Pinpoint the cell where the given text exists, returning its (X, Y) midpoint coordinate. 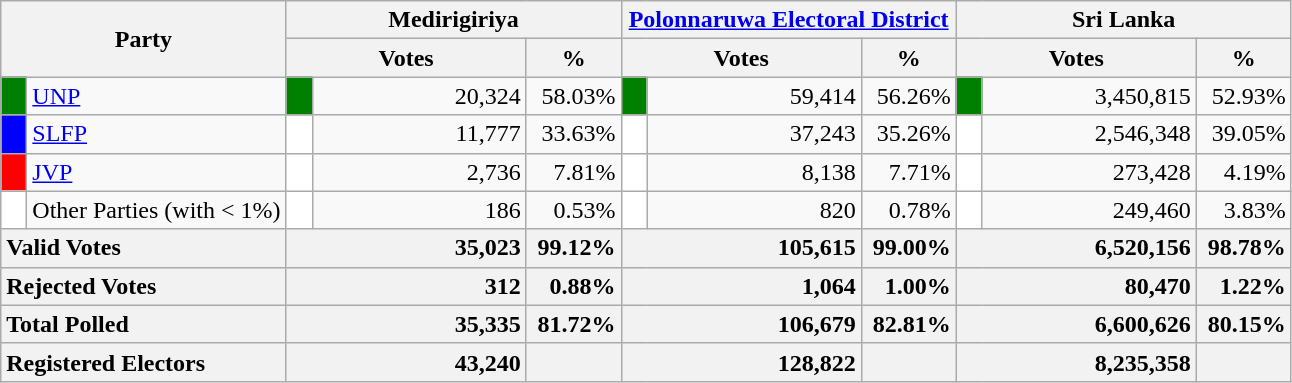
80,470 (1076, 286)
128,822 (741, 362)
99.12% (574, 248)
35.26% (908, 134)
56.26% (908, 96)
Party (144, 39)
43,240 (406, 362)
59,414 (754, 96)
2,546,348 (1089, 134)
186 (419, 210)
2,736 (419, 172)
52.93% (1244, 96)
106,679 (741, 324)
20,324 (419, 96)
33.63% (574, 134)
105,615 (741, 248)
0.78% (908, 210)
7.71% (908, 172)
3.83% (1244, 210)
Medirigiriya (454, 20)
JVP (156, 172)
11,777 (419, 134)
1.00% (908, 286)
39.05% (1244, 134)
6,600,626 (1076, 324)
Polonnaruwa Electoral District (788, 20)
80.15% (1244, 324)
3,450,815 (1089, 96)
Rejected Votes (144, 286)
0.53% (574, 210)
273,428 (1089, 172)
98.78% (1244, 248)
35,335 (406, 324)
99.00% (908, 248)
4.19% (1244, 172)
0.88% (574, 286)
249,460 (1089, 210)
6,520,156 (1076, 248)
UNP (156, 96)
8,235,358 (1076, 362)
Sri Lanka (1124, 20)
Other Parties (with < 1%) (156, 210)
58.03% (574, 96)
81.72% (574, 324)
Valid Votes (144, 248)
82.81% (908, 324)
35,023 (406, 248)
SLFP (156, 134)
8,138 (754, 172)
Total Polled (144, 324)
312 (406, 286)
7.81% (574, 172)
1,064 (741, 286)
820 (754, 210)
1.22% (1244, 286)
Registered Electors (144, 362)
37,243 (754, 134)
